Capture the cell that displays the provided text and extract its (X, Y) central coordinate. 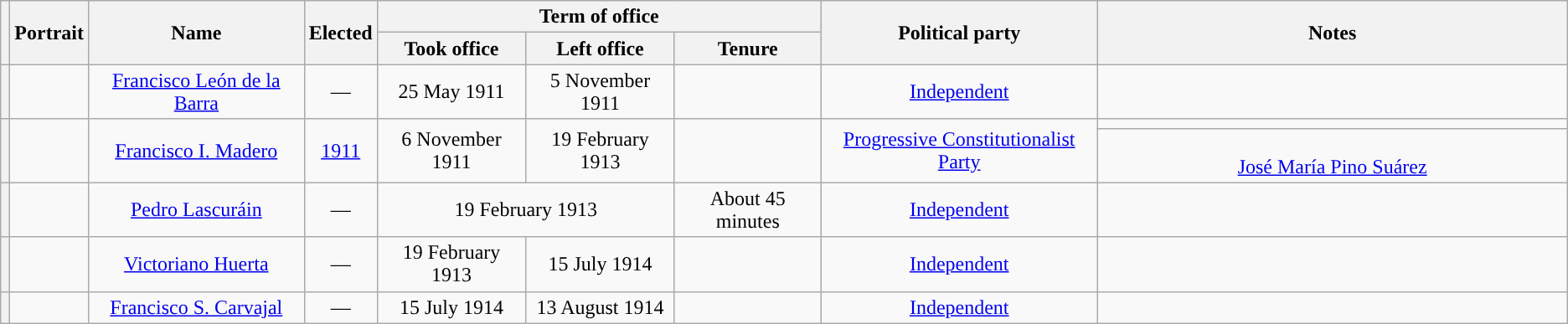
Francisco I. Madero (196, 151)
6 November 1911 (451, 151)
Elected (340, 33)
Tenure (747, 49)
About 45 minutes (747, 209)
5 November 1911 (601, 92)
Notes (1332, 33)
Francisco León de la Barra (196, 92)
25 May 1911 (451, 92)
Portrait (49, 33)
Name (196, 33)
Political party (959, 33)
Took office (451, 49)
Term of office (599, 17)
Pedro Lascuráin (196, 209)
Victoriano Huerta (196, 265)
Left office (601, 49)
José María Pino Suárez (1332, 156)
13 August 1914 (601, 307)
Francisco S. Carvajal (196, 307)
1911 (340, 151)
Progressive Constitutionalist Party (959, 151)
